Determine the [x, y] coordinate at the center of the cell enclosing the given text.  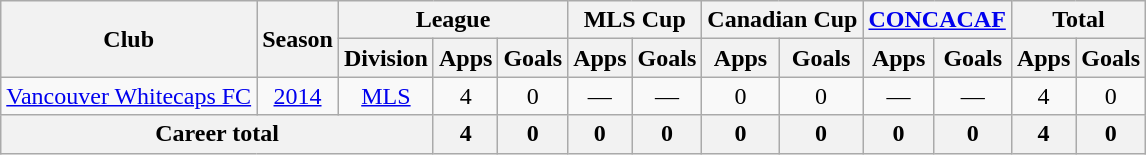
2014 [298, 96]
Career total [218, 134]
Division [386, 58]
Club [129, 39]
CONCACAF [937, 20]
Canadian Cup [782, 20]
MLS [386, 96]
Season [298, 39]
Vancouver Whitecaps FC [129, 96]
MLS Cup [635, 20]
Total [1078, 20]
League [452, 20]
